Capture the cell that displays the provided text and extract its (x, y) central coordinate. 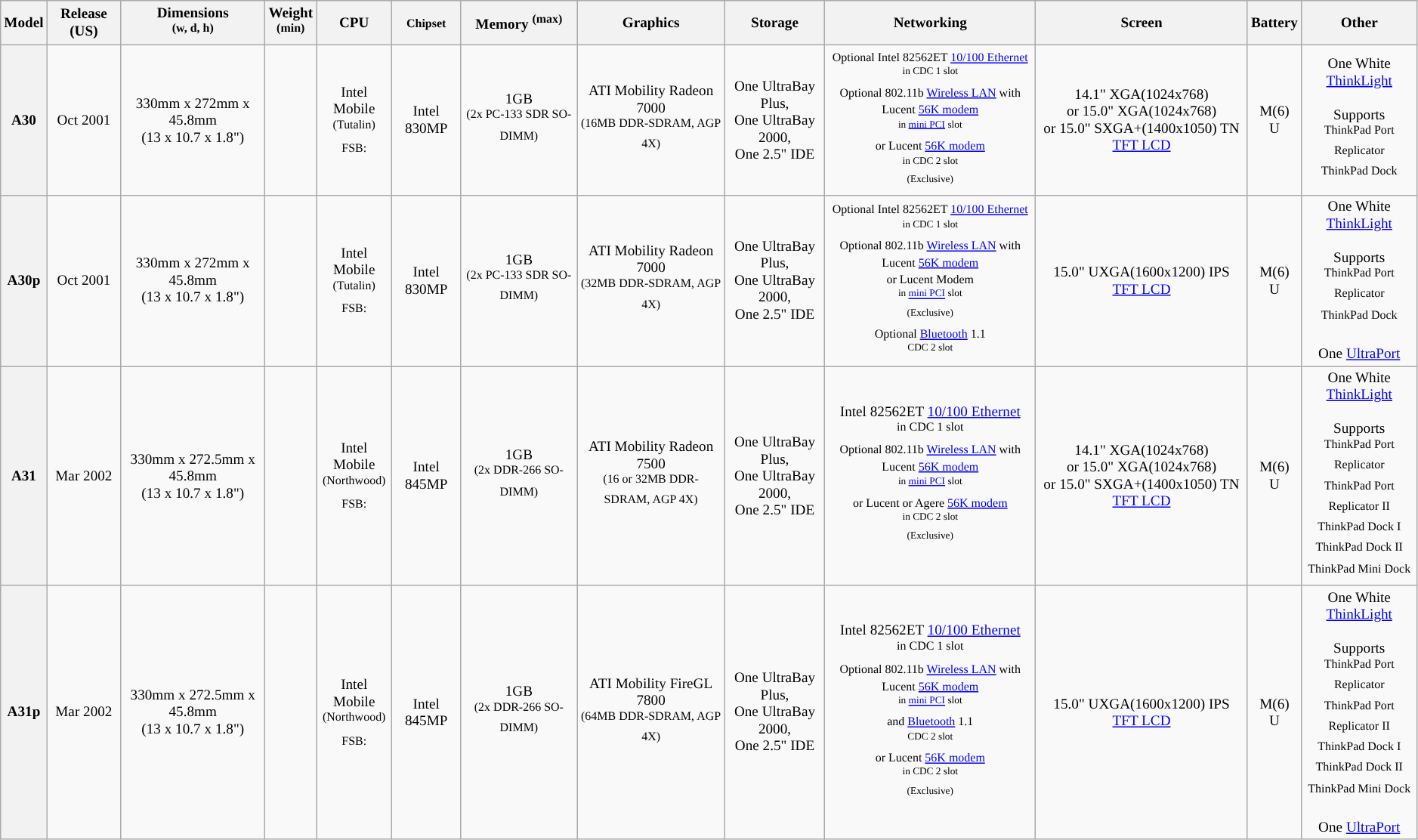
ATI Mobility Radeon 7500 (16 or 32MB DDR-SDRAM, AGP 4X) (651, 476)
Networking (931, 23)
ATI Mobility Radeon 7000 (32MB DDR-SDRAM, AGP 4X) (651, 280)
Release (US) (83, 23)
Weight (min) (291, 23)
A30 (24, 120)
Other (1359, 23)
Memory (max) (519, 23)
One White ThinkLight Supports ThinkPad Port Replicator ThinkPad Dock One UltraPort (1359, 280)
Storage (775, 23)
Model (24, 23)
Battery (1274, 23)
Dimensions (w, d, h) (193, 23)
A31p (24, 712)
One White ThinkLight Supports ThinkPad Port Replicator ThinkPad Port Replicator II ThinkPad Dock I ThinkPad Dock II ThinkPad Mini Dock One UltraPort (1359, 712)
One White ThinkLight Supports ThinkPad Port Replicator ThinkPad Port Replicator II ThinkPad Dock I ThinkPad Dock II ThinkPad Mini Dock (1359, 476)
A30p (24, 280)
Chipset (426, 23)
ATI Mobility Radeon 7000 (16MB DDR-SDRAM, AGP 4X) (651, 120)
ATI Mobility FireGL 7800 (64MB DDR-SDRAM, AGP 4X) (651, 712)
One White ThinkLight Supports ThinkPad Port Replicator ThinkPad Dock (1359, 120)
Graphics (651, 23)
CPU (354, 23)
A31 (24, 476)
Screen (1142, 23)
